Scan for the cell matching the given text and deliver its (X, Y) coordinate at center. 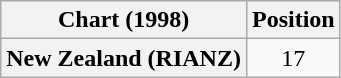
Position (293, 20)
17 (293, 58)
New Zealand (RIANZ) (124, 58)
Chart (1998) (124, 20)
